Pinpoint the cell where the given text exists, returning its [X, Y] midpoint coordinate. 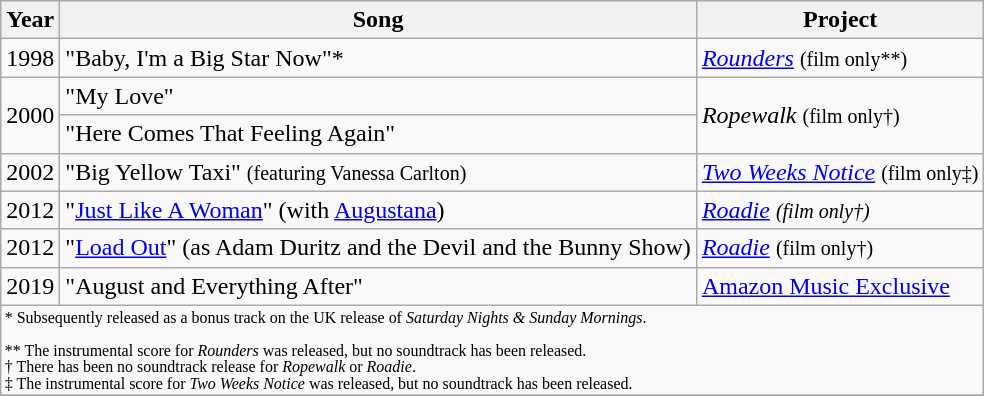
"My Love" [378, 96]
Song [378, 20]
"Baby, I'm a Big Star Now"* [378, 58]
Year [30, 20]
"Load Out" (as Adam Duritz and the Devil and the Bunny Show) [378, 248]
Ropewalk (film only†) [840, 115]
1998 [30, 58]
Project [840, 20]
Amazon Music Exclusive [840, 286]
"Just Like A Woman" (with Augustana) [378, 210]
Rounders (film only**) [840, 58]
2002 [30, 172]
Two Weeks Notice (film only‡) [840, 172]
"August and Everything After" [378, 286]
"Here Comes That Feeling Again" [378, 134]
"Big Yellow Taxi" (featuring Vanessa Carlton) [378, 172]
2019 [30, 286]
2000 [30, 115]
